Search for the cell housing the specified text and yield its (x, y) center coordinate. 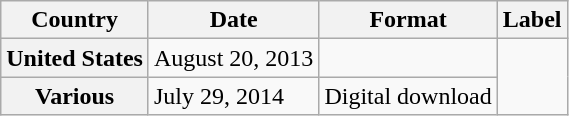
Label (532, 20)
Various (75, 96)
Country (75, 20)
Date (233, 20)
Digital download (408, 96)
August 20, 2013 (233, 58)
United States (75, 58)
Format (408, 20)
July 29, 2014 (233, 96)
